From the cell containing the given text, extract its center point as (X, Y) coordinate. 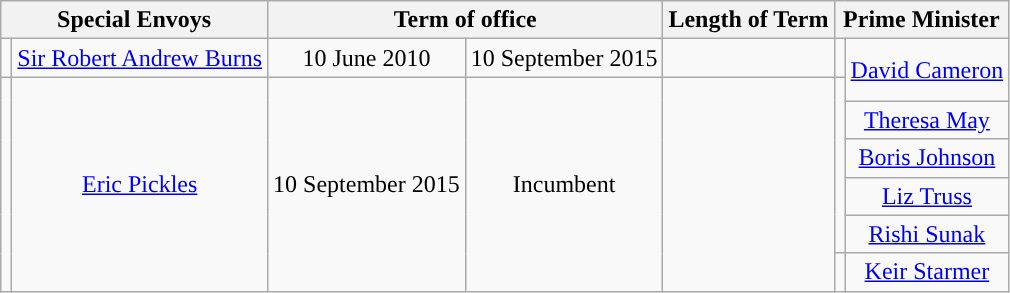
Rishi Sunak (927, 234)
Theresa May (927, 120)
Sir Robert Andrew Burns (140, 58)
Incumbent (564, 184)
Liz Truss (927, 196)
Boris Johnson (927, 158)
Prime Minister (922, 20)
Special Envoys (134, 20)
Term of office (466, 20)
Length of Term (748, 20)
Keir Starmer (927, 272)
10 June 2010 (367, 58)
David Cameron (927, 70)
Eric Pickles (140, 184)
